Locate the cell with the specified text and output its (x, y) center coordinate. 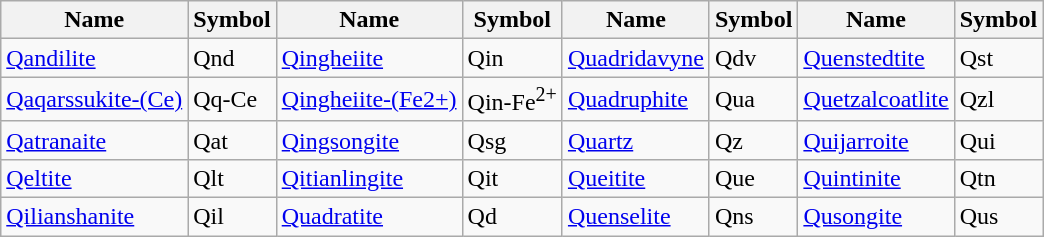
Quintinite (876, 178)
Qatranaite (94, 140)
Quijarroite (876, 140)
Qst (998, 58)
Qq-Ce (232, 100)
Qd (512, 217)
Qz (753, 140)
Qaqarssukite-(Ce) (94, 100)
Que (753, 178)
Qtn (998, 178)
Qns (753, 217)
Qat (232, 140)
Qzl (998, 100)
Qin (512, 58)
Quenselite (636, 217)
Quadridavyne (636, 58)
Qnd (232, 58)
Qeltite (94, 178)
Qus (998, 217)
Qilianshanite (94, 217)
Qin-Fe2+ (512, 100)
Qua (753, 100)
Qui (998, 140)
Qit (512, 178)
Qingsongite (369, 140)
Qitianlingite (369, 178)
Qandilite (94, 58)
Qdv (753, 58)
Queitite (636, 178)
Quadratite (369, 217)
Qlt (232, 178)
Quadruphite (636, 100)
Quenstedtite (876, 58)
Qusongite (876, 217)
Quartz (636, 140)
Qil (232, 217)
Qingheiite-(Fe2+) (369, 100)
Qsg (512, 140)
Qingheiite (369, 58)
Quetzalcoatlite (876, 100)
